Output the [x, y] coordinate of the center of the cell containing the given text.  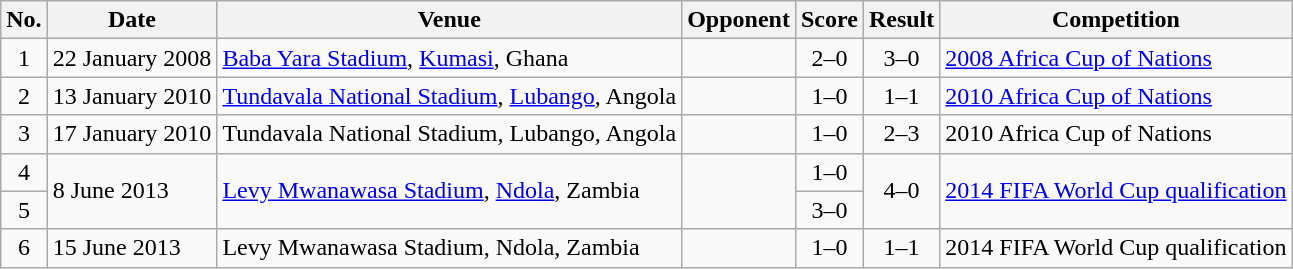
Date [132, 20]
15 June 2013 [132, 248]
5 [24, 210]
13 January 2010 [132, 96]
Result [901, 20]
Competition [1116, 20]
4 [24, 172]
Opponent [739, 20]
22 January 2008 [132, 58]
2008 Africa Cup of Nations [1116, 58]
Baba Yara Stadium, Kumasi, Ghana [450, 58]
8 June 2013 [132, 191]
2–0 [829, 58]
2–3 [901, 134]
No. [24, 20]
17 January 2010 [132, 134]
Score [829, 20]
2 [24, 96]
6 [24, 248]
1 [24, 58]
3 [24, 134]
Venue [450, 20]
4–0 [901, 191]
